Search for the cell housing the specified text and yield its [X, Y] center coordinate. 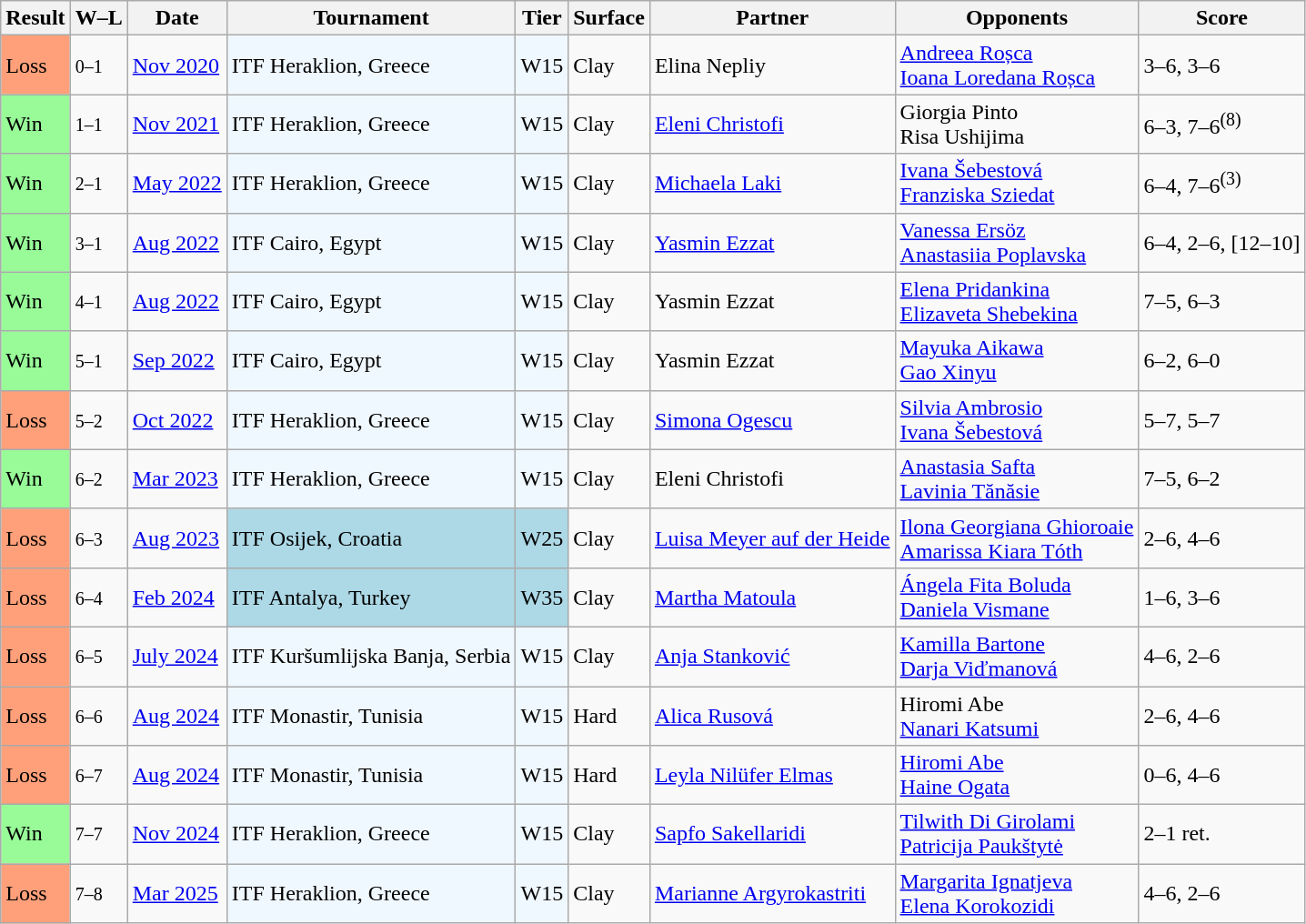
6–7 [98, 775]
3–1 [98, 242]
ITF Kuršumlijska Banja, Serbia [371, 657]
6–4 [98, 597]
Result [35, 18]
Margarita Ignatjeva Elena Korokozidi [1017, 893]
6–5 [98, 657]
Surface [609, 18]
Giorgia Pinto Risa Ushijima [1017, 124]
1–1 [98, 124]
Ángela Fita Boluda Daniela Vismane [1017, 597]
5–7, 5–7 [1222, 420]
Anastasia Safta Lavinia Tănăsie [1017, 478]
ITF Antalya, Turkey [371, 597]
Marianne Argyrokastriti [772, 893]
Mar 2025 [176, 893]
Tier [542, 18]
Hiromi Abe Haine Ogata [1017, 775]
7–5, 6–2 [1222, 478]
Oct 2022 [176, 420]
Anja Stanković [772, 657]
Silvia Ambrosio Ivana Šebestová [1017, 420]
Nov 2020 [176, 65]
5–1 [98, 360]
Feb 2024 [176, 597]
6–2 [98, 478]
6–4, 2–6, [12–10] [1222, 242]
Kamilla Bartone Darja Viďmanová [1017, 657]
6–6 [98, 715]
ITF Osijek, Croatia [371, 538]
5–2 [98, 420]
July 2024 [176, 657]
6–3, 7–6(8) [1222, 124]
Elina Nepliy [772, 65]
Tilwith Di Girolami Patricija Paukštytė [1017, 835]
6–3 [98, 538]
Opponents [1017, 18]
6–2, 6–0 [1222, 360]
Simona Ogescu [772, 420]
Mayuka Aikawa Gao Xinyu [1017, 360]
2–1 ret. [1222, 835]
Score [1222, 18]
0–1 [98, 65]
Hiromi Abe Nanari Katsumi [1017, 715]
May 2022 [176, 184]
Date [176, 18]
4–1 [98, 302]
Andreea Roșca Ioana Loredana Roșca [1017, 65]
Martha Matoula [772, 597]
6–4, 7–6(3) [1222, 184]
Vanessa Ersöz Anastasiia Poplavska [1017, 242]
7–5, 6–3 [1222, 302]
Partner [772, 18]
Aug 2023 [176, 538]
W25 [542, 538]
Ivana Šebestová Franziska Sziedat [1017, 184]
7–7 [98, 835]
Nov 2021 [176, 124]
W35 [542, 597]
7–8 [98, 893]
3–6, 3–6 [1222, 65]
Sapfo Sakellaridi [772, 835]
Ilona Georgiana Ghioroaie Amarissa Kiara Tóth [1017, 538]
Nov 2024 [176, 835]
Alica Rusová [772, 715]
Leyla Nilüfer Elmas [772, 775]
W–L [98, 18]
1–6, 3–6 [1222, 597]
Michaela Laki [772, 184]
Luisa Meyer auf der Heide [772, 538]
Elena Pridankina Elizaveta Shebekina [1017, 302]
Sep 2022 [176, 360]
Tournament [371, 18]
2–1 [98, 184]
Mar 2023 [176, 478]
0–6, 4–6 [1222, 775]
